From the cell containing the given text, extract its center point as (x, y) coordinate. 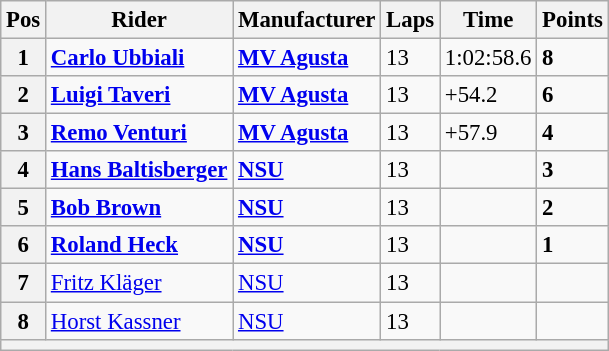
Bob Brown (140, 208)
Roland Heck (140, 245)
Luigi Taveri (140, 95)
Manufacturer (307, 20)
1:02:58.6 (488, 58)
Pos (24, 20)
Fritz Kläger (140, 283)
Hans Baltisberger (140, 170)
Time (488, 20)
Laps (410, 20)
Rider (140, 20)
Horst Kassner (140, 321)
Remo Venturi (140, 133)
7 (24, 283)
+54.2 (488, 95)
+57.9 (488, 133)
5 (24, 208)
Carlo Ubbiali (140, 58)
Points (572, 20)
